Return the (x, y) coordinate for the center point of the cell that contains the specified text.  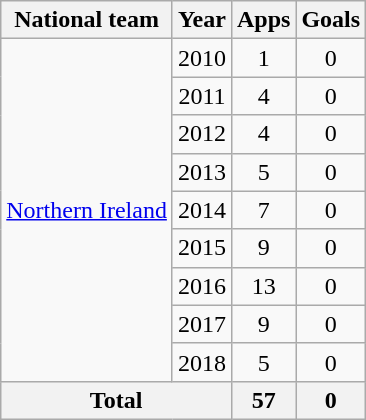
Northern Ireland (87, 210)
2012 (202, 134)
1 (263, 58)
2015 (202, 248)
National team (87, 20)
7 (263, 210)
2010 (202, 58)
2017 (202, 324)
2013 (202, 172)
Apps (263, 20)
Total (116, 400)
13 (263, 286)
57 (263, 400)
Goals (331, 20)
Year (202, 20)
2011 (202, 96)
2016 (202, 286)
2014 (202, 210)
2018 (202, 362)
